Provide the [X, Y] coordinate of the cell's center where the given text is located.  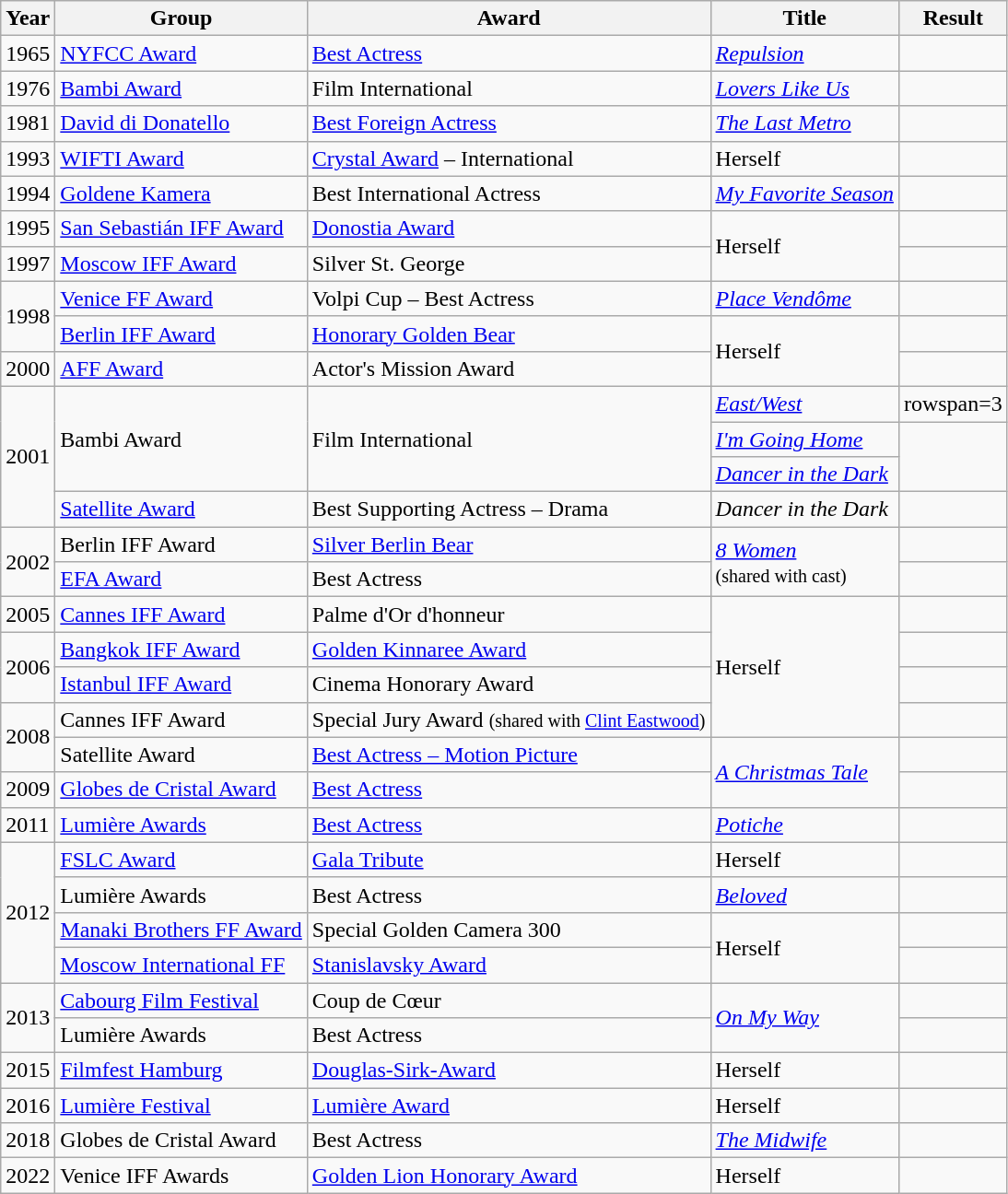
Actor's Mission Award [509, 369]
I'm Going Home [804, 439]
Cinema Honorary Award [509, 685]
AFF Award [182, 369]
Gala Tribute [509, 860]
2006 [28, 667]
Honorary Golden Bear [509, 334]
EFA Award [182, 579]
East/West [804, 404]
Silver St. George [509, 263]
Bangkok IFF Award [182, 650]
Group [182, 18]
Silver Berlin Bear [509, 544]
Year [28, 18]
NYFCC Award [182, 53]
8 Women (shared with cast) [804, 562]
Place Vendôme [804, 298]
Potiche [804, 825]
1993 [28, 158]
A Christmas Tale [804, 772]
Palme d'Or d'honneur [509, 615]
Special Jury Award (shared with Clint Eastwood) [509, 720]
Best Foreign Actress [509, 123]
rowspan=3 [953, 404]
1998 [28, 316]
My Favorite Season [804, 193]
2018 [28, 1141]
Douglas-Sirk-Award [509, 1071]
1981 [28, 123]
David di Donatello [182, 123]
2005 [28, 615]
On My Way [804, 1017]
Lovers Like Us [804, 88]
Stanislavsky Award [509, 965]
Goldene Kamera [182, 193]
Best Supporting Actress – Drama [509, 509]
2012 [28, 912]
Award [509, 18]
Donostia Award [509, 228]
Coup de Cœur [509, 1000]
San Sebastián IFF Award [182, 228]
WIFTI Award [182, 158]
2002 [28, 562]
Best Actress – Motion Picture [509, 755]
Moscow IFF Award [182, 263]
Best International Actress [509, 193]
The Last Metro [804, 123]
Crystal Award – International [509, 158]
Special Golden Camera 300 [509, 930]
1976 [28, 88]
2001 [28, 456]
1994 [28, 193]
Volpi Cup – Best Actress [509, 298]
2015 [28, 1071]
Istanbul IFF Award [182, 685]
FSLC Award [182, 860]
2016 [28, 1106]
2022 [28, 1176]
Golden Kinnaree Award [509, 650]
2000 [28, 369]
Beloved [804, 895]
2013 [28, 1017]
Venice FF Award [182, 298]
Moscow International FF [182, 965]
1997 [28, 263]
2009 [28, 790]
Result [953, 18]
1965 [28, 53]
Repulsion [804, 53]
Filmfest Hamburg [182, 1071]
2008 [28, 737]
Lumière Award [509, 1106]
Lumière Festival [182, 1106]
1995 [28, 228]
Manaki Brothers FF Award [182, 930]
Venice IFF Awards [182, 1176]
Title [804, 18]
2011 [28, 825]
Cabourg Film Festival [182, 1000]
The Midwife [804, 1141]
Golden Lion Honorary Award [509, 1176]
